Scan for the cell matching the given text and deliver its [x, y] coordinate at center. 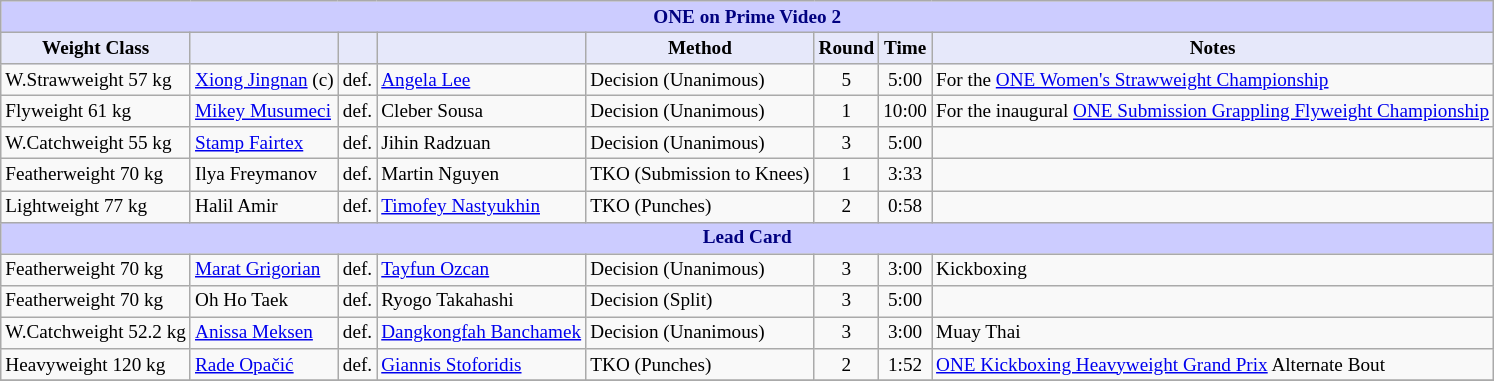
Timofey Nastyukhin [482, 206]
Halil Amir [264, 206]
Xiong Jingnan (c) [264, 80]
Angela Lee [482, 80]
Kickboxing [1213, 270]
W.Strawweight 57 kg [96, 80]
Ilya Freymanov [264, 175]
3:33 [906, 175]
Notes [1213, 48]
Round [846, 48]
Method [700, 48]
Jihin Radzuan [482, 143]
Cleber Sousa [482, 111]
TKO (Submission to Knees) [700, 175]
Muay Thai [1213, 333]
Lead Card [748, 238]
Mikey Musumeci [264, 111]
Weight Class [96, 48]
0:58 [906, 206]
Giannis Stoforidis [482, 365]
Heavyweight 120 kg [96, 365]
ONE on Prime Video 2 [748, 17]
Martin Nguyen [482, 175]
5 [846, 80]
Rade Opačić [264, 365]
ONE Kickboxing Heavyweight Grand Prix Alternate Bout [1213, 365]
Marat Grigorian [264, 270]
Tayfun Ozcan [482, 270]
Anissa Meksen [264, 333]
Ryogo Takahashi [482, 301]
Lightweight 77 kg [96, 206]
For the inaugural ONE Submission Grappling Flyweight Championship [1213, 111]
Stamp Fairtex [264, 143]
W.Catchweight 55 kg [96, 143]
For the ONE Women's Strawweight Championship [1213, 80]
Dangkongfah Banchamek [482, 333]
Time [906, 48]
Oh Ho Taek [264, 301]
Decision (Split) [700, 301]
10:00 [906, 111]
Flyweight 61 kg [96, 111]
W.Catchweight 52.2 kg [96, 333]
1:52 [906, 365]
